Provide the [X, Y] coordinate of the cell's center where the given text is located.  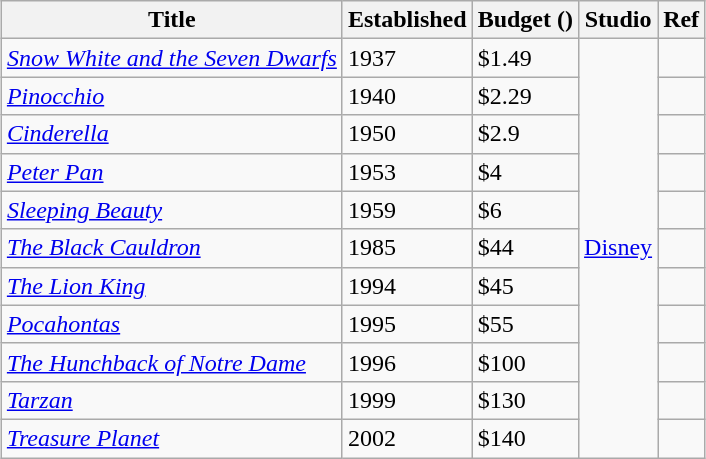
1995 [407, 324]
Ref [682, 20]
Sleeping Beauty [172, 210]
Snow White and the Seven Dwarfs [172, 58]
$100 [525, 362]
1950 [407, 134]
$130 [525, 400]
Studio [618, 20]
Established [407, 20]
$6 [525, 210]
$140 [525, 438]
1994 [407, 286]
Budget () [525, 20]
$45 [525, 286]
$1.49 [525, 58]
Tarzan [172, 400]
1953 [407, 172]
$2.29 [525, 96]
1959 [407, 210]
Title [172, 20]
Disney [618, 248]
Treasure Planet [172, 438]
Peter Pan [172, 172]
Cinderella [172, 134]
Pinocchio [172, 96]
1999 [407, 400]
The Hunchback of Notre Dame [172, 362]
Pocahontas [172, 324]
The Black Cauldron [172, 248]
1937 [407, 58]
1940 [407, 96]
1985 [407, 248]
$44 [525, 248]
1996 [407, 362]
The Lion King [172, 286]
$2.9 [525, 134]
2002 [407, 438]
$55 [525, 324]
$4 [525, 172]
